Provide the [x, y] coordinate of the cell's center where the given text is located.  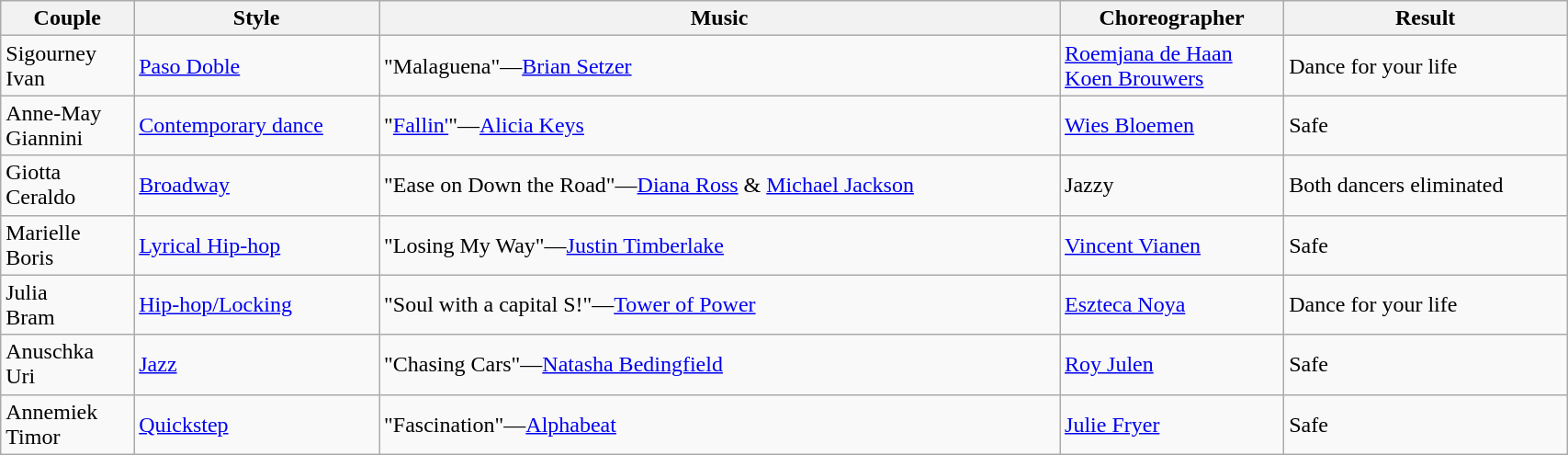
Quickstep [257, 425]
Both dancers eliminated [1426, 186]
Lyrical Hip-hop [257, 245]
MarielleBoris [68, 245]
"Losing My Way"—Justin Timberlake [720, 245]
Broadway [257, 186]
Result [1426, 18]
Hip-hop/Locking [257, 305]
AnuschkaUri [68, 364]
Paso Doble [257, 66]
Choreographer [1172, 18]
"Fascination"—Alphabeat [720, 425]
"Soul with a capital S!"—Tower of Power [720, 305]
"Ease on Down the Road"—Diana Ross & Michael Jackson [720, 186]
GiottaCeraldo [68, 186]
Roy Julen [1172, 364]
"Malaguena"—Brian Setzer [720, 66]
Couple [68, 18]
Contemporary dance [257, 125]
AnnemiekTimor [68, 425]
Vincent Vianen [1172, 245]
Julie Fryer [1172, 425]
Eszteca Noya [1172, 305]
Jazzy [1172, 186]
Roemjana de HaanKoen Brouwers [1172, 66]
SigourneyIvan [68, 66]
Anne-MayGiannini [68, 125]
JuliaBram [68, 305]
Music [720, 18]
"Fallin'"—Alicia Keys [720, 125]
Wies Bloemen [1172, 125]
Jazz [257, 364]
"Chasing Cars"—Natasha Bedingfield [720, 364]
Style [257, 18]
